Extract the (x, y) coordinate from the center of the cell holding the provided text.  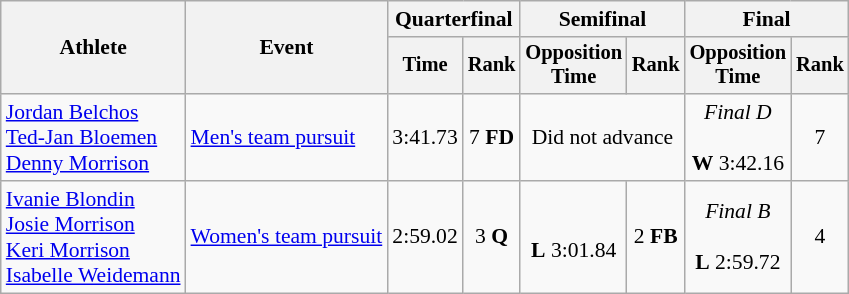
3 Q (492, 237)
4 (820, 237)
Did not advance (602, 138)
Final (767, 19)
2 FB (656, 237)
2:59.02 (424, 237)
Time (424, 66)
Men's team pursuit (287, 138)
Quarterfinal (454, 19)
3:41.73 (424, 138)
Ivanie BlondinJosie MorrisonKeri MorrisonIsabelle Weidemann (94, 237)
Event (287, 48)
7 (820, 138)
7 FD (492, 138)
Women's team pursuit (287, 237)
Semifinal (602, 19)
Final BL 2:59.72 (738, 237)
Final DW 3:42.16 (738, 138)
Athlete (94, 48)
Jordan BelchosTed-Jan BloemenDenny Morrison (94, 138)
L 3:01.84 (574, 237)
